Output the (X, Y) coordinate of the center of the cell containing the given text.  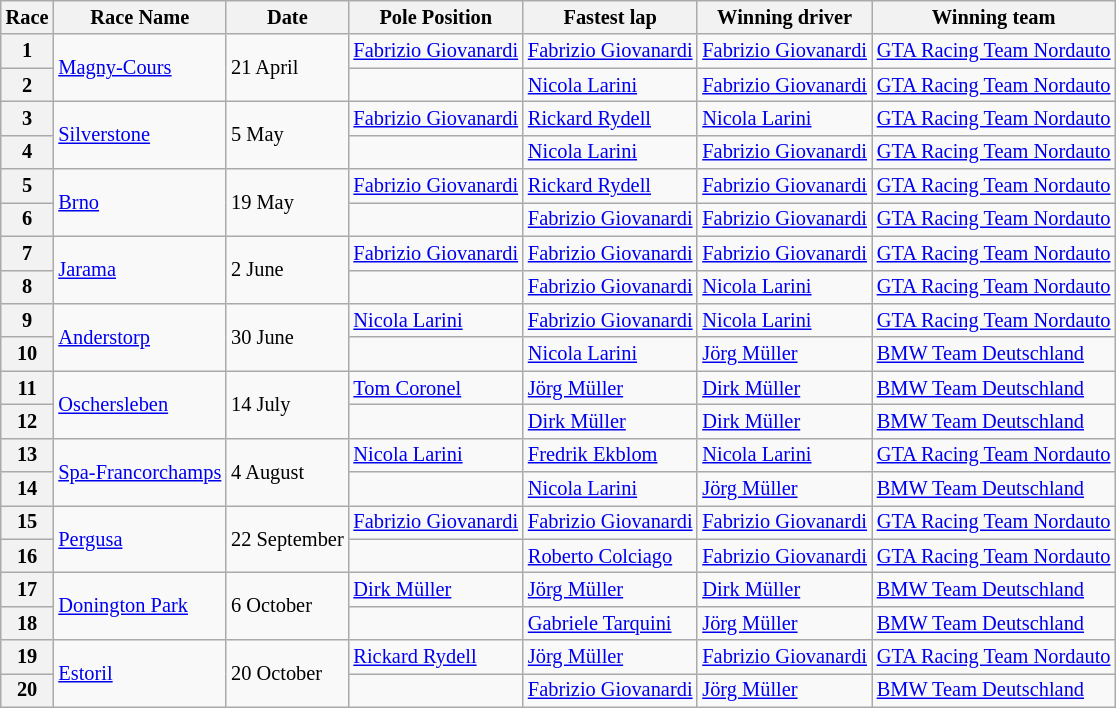
14 (28, 489)
11 (28, 388)
9 (28, 320)
Oschersleben (140, 404)
22 September (287, 538)
5 (28, 186)
Winning team (994, 17)
5 May (287, 134)
Spa-Francorchamps (140, 472)
Fredrik Ekblom (610, 455)
12 (28, 421)
4 (28, 152)
20 October (287, 674)
17 (28, 589)
Donington Park (140, 606)
Race Name (140, 17)
8 (28, 287)
30 June (287, 336)
14 July (287, 404)
Date (287, 17)
Estoril (140, 674)
2 (28, 85)
19 May (287, 202)
4 August (287, 472)
Winning driver (784, 17)
1 (28, 51)
7 (28, 253)
21 April (287, 68)
3 (28, 118)
Magny-Cours (140, 68)
20 (28, 690)
19 (28, 657)
15 (28, 522)
Roberto Colciago (610, 556)
6 (28, 219)
Silverstone (140, 134)
Race (28, 17)
2 June (287, 270)
10 (28, 354)
Fastest lap (610, 17)
13 (28, 455)
18 (28, 623)
Gabriele Tarquini (610, 623)
Brno (140, 202)
Pergusa (140, 538)
Jarama (140, 270)
Pole Position (436, 17)
Anderstorp (140, 336)
16 (28, 556)
Tom Coronel (436, 388)
6 October (287, 606)
